Pinpoint the cell where the given text exists, returning its (X, Y) midpoint coordinate. 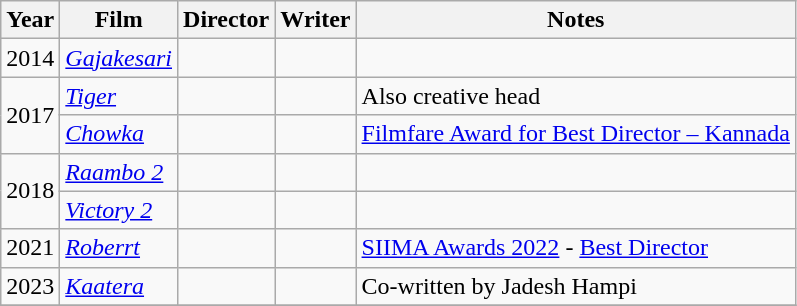
Chowka (119, 134)
Year (30, 20)
Filmfare Award for Best Director – Kannada (576, 134)
Kaatera (119, 286)
Director (226, 20)
Co-written by Jadesh Hampi (576, 286)
2017 (30, 115)
Raambo 2 (119, 172)
2014 (30, 58)
2021 (30, 248)
Also creative head (576, 96)
2023 (30, 286)
Roberrt (119, 248)
Gajakesari (119, 58)
SIIMA Awards 2022 - Best Director (576, 248)
Writer (316, 20)
Notes (576, 20)
2018 (30, 191)
Victory 2 (119, 210)
Tiger (119, 96)
Film (119, 20)
